From the cell containing the given text, extract its center point as (x, y) coordinate. 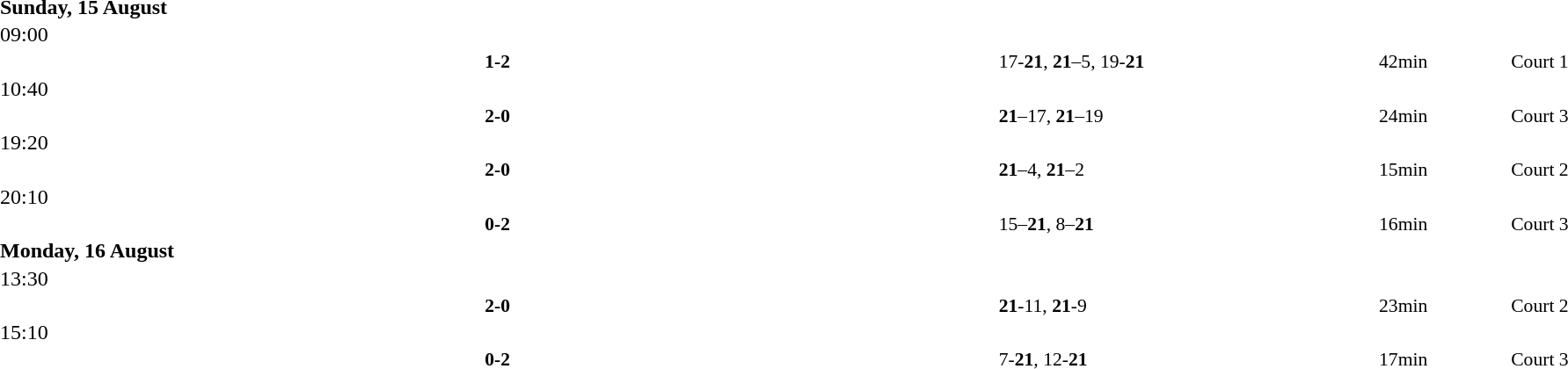
24min (1444, 116)
42min (1444, 61)
21–17, 21–19 (1187, 116)
15–21, 8–21 (1187, 223)
23min (1444, 306)
1-2 (498, 61)
21–4, 21–2 (1187, 170)
0-2 (498, 223)
16min (1444, 223)
15min (1444, 170)
17-21, 21–5, 19-21 (1187, 61)
21-11, 21-9 (1187, 306)
